Return the [x, y] coordinate for the center point of the cell that contains the specified text.  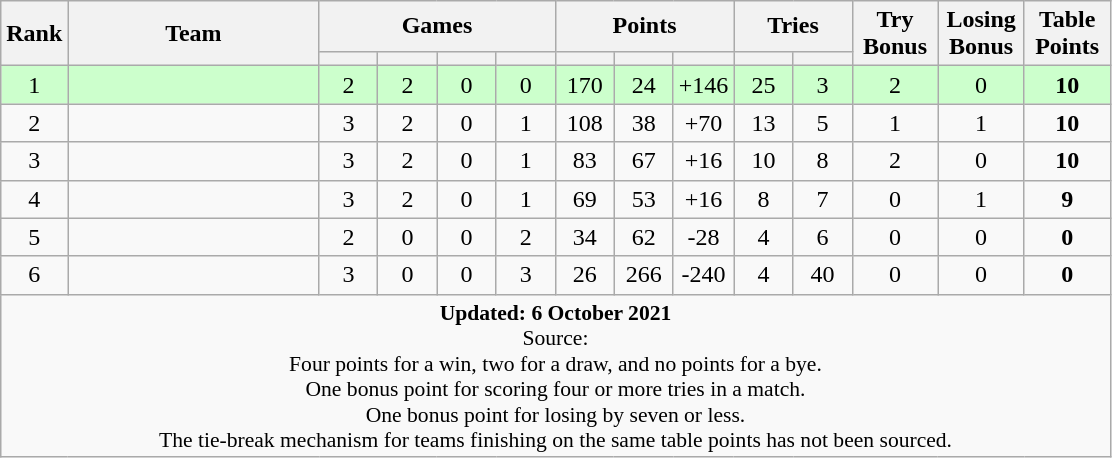
-240 [704, 275]
24 [644, 85]
9 [1067, 199]
266 [644, 275]
53 [644, 199]
62 [644, 237]
25 [764, 85]
13 [764, 123]
Rank [34, 34]
83 [584, 161]
170 [584, 85]
38 [644, 123]
Losing Bonus [981, 34]
Points [644, 26]
-28 [704, 237]
Team [194, 34]
Table Points [1067, 34]
+146 [704, 85]
40 [822, 275]
7 [822, 199]
67 [644, 161]
+70 [704, 123]
Try Bonus [895, 34]
Tries [793, 26]
34 [584, 237]
108 [584, 123]
Games [437, 26]
26 [584, 275]
69 [584, 199]
